Extract the [x, y] coordinate from the center of the cell holding the provided text.  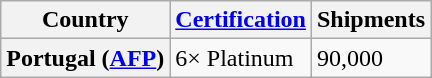
Shipments [370, 20]
6× Platinum [241, 58]
Certification [241, 20]
90,000 [370, 58]
Portugal (AFP) [86, 58]
Country [86, 20]
